Find where the given text appears and provide that cell's center as [x, y] coordinate. 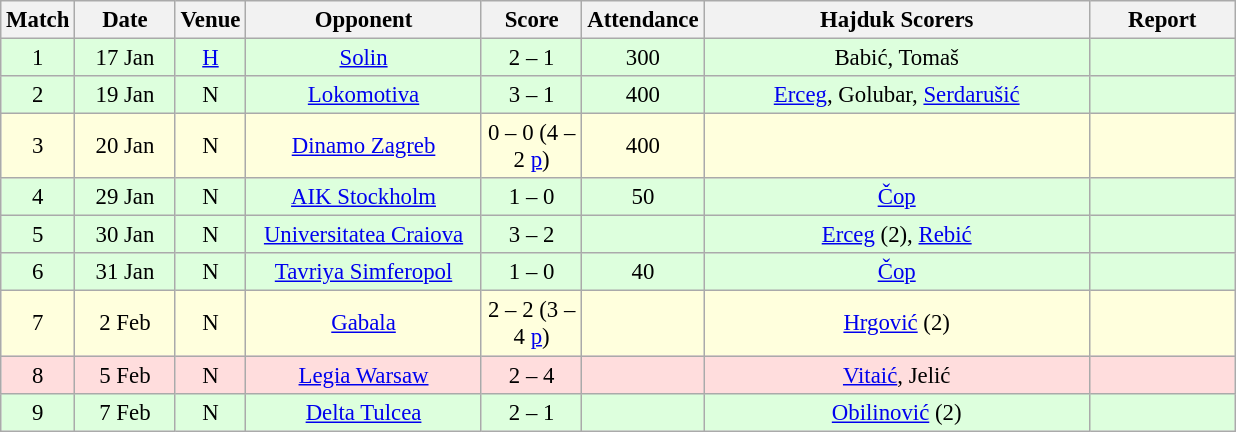
4 [38, 197]
Score [532, 20]
2 – 4 [532, 375]
Hrgović (2) [897, 324]
50 [643, 197]
3 [38, 146]
Gabala [364, 324]
Solin [364, 58]
Venue [210, 20]
Babić, Tomaš [897, 58]
Erceg (2), Rebić [897, 235]
0 – 0 (4 – 2 p) [532, 146]
Obilinović (2) [897, 412]
6 [38, 273]
H [210, 58]
5 [38, 235]
AIK Stockholm [364, 197]
40 [643, 273]
31 Jan [126, 273]
Lokomotiva [364, 95]
Dinamo Zagreb [364, 146]
Vitaić, Jelić [897, 375]
5 Feb [126, 375]
Legia Warsaw [364, 375]
Delta Tulcea [364, 412]
Report [1162, 20]
Date [126, 20]
3 – 1 [532, 95]
20 Jan [126, 146]
Hajduk Scorers [897, 20]
Universitatea Craiova [364, 235]
300 [643, 58]
Attendance [643, 20]
Match [38, 20]
Tavriya Simferopol [364, 273]
2 Feb [126, 324]
8 [38, 375]
Opponent [364, 20]
2 – 2 (3 – 4 p) [532, 324]
17 Jan [126, 58]
1 [38, 58]
29 Jan [126, 197]
19 Jan [126, 95]
3 – 2 [532, 235]
30 Jan [126, 235]
Erceg, Golubar, Serdarušić [897, 95]
9 [38, 412]
7 Feb [126, 412]
2 [38, 95]
7 [38, 324]
